Identify which cell holds the provided text, then report its (x, y) central coordinate. 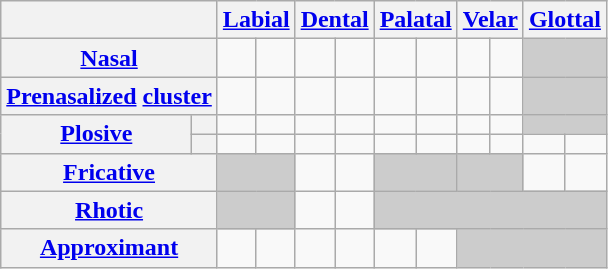
Glottal (564, 20)
Nasal (110, 58)
Approximant (110, 248)
Palatal (416, 20)
Plosive (96, 134)
Labial (256, 20)
Rhotic (110, 210)
Prenasalized cluster (110, 96)
Dental (334, 20)
Fricative (110, 172)
Velar (490, 20)
